Output the (x, y) coordinate of the center of the cell containing the given text.  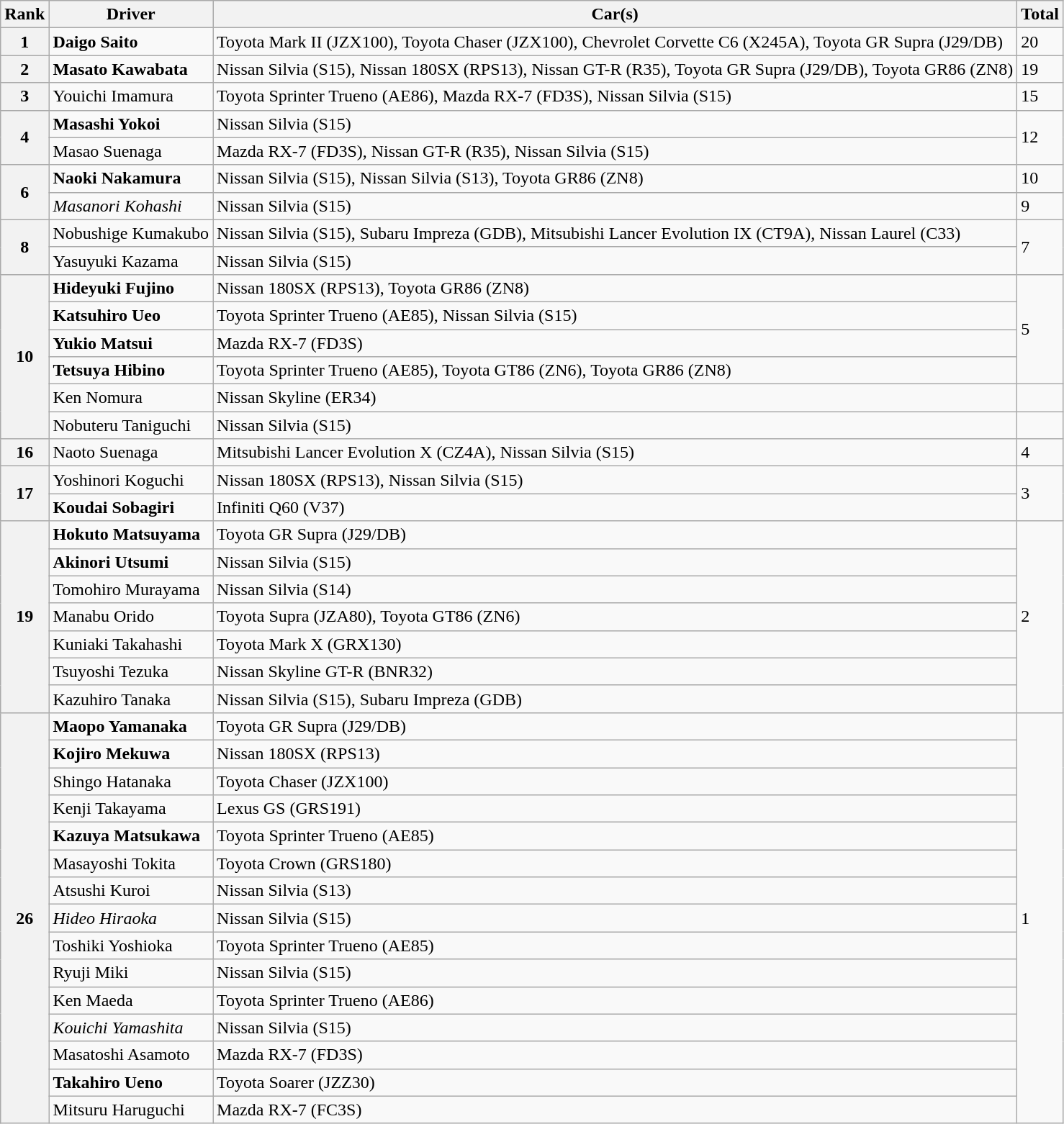
Daigo Saito (131, 42)
Nissan Silvia (S14) (615, 589)
Mitsuru Haruguchi (131, 1110)
Hideyuki Fujino (131, 288)
Mazda RX-7 (FC3S) (615, 1110)
7 (1040, 247)
Nissan Skyline (ER34) (615, 398)
Masanori Kohashi (131, 206)
Mazda RX-7 (FD3S), Nissan GT-R (R35), Nissan Silvia (S15) (615, 151)
Nissan 180SX (RPS13), Toyota GR86 (ZN8) (615, 288)
Katsuhiro Ueo (131, 315)
Nobushige Kumakubo (131, 233)
8 (24, 247)
Manabu Orido (131, 617)
Nissan Silvia (S15), Nissan Silvia (S13), Toyota GR86 (ZN8) (615, 178)
Naoto Suenaga (131, 453)
Ken Maeda (131, 1000)
Hokuto Matsuyama (131, 535)
Tomohiro Murayama (131, 589)
15 (1040, 96)
Kazuya Matsukawa (131, 836)
Youichi Imamura (131, 96)
9 (1040, 206)
Ken Nomura (131, 398)
Kazuhiro Tanaka (131, 699)
Masashi Yokoi (131, 124)
Masatoshi Asamoto (131, 1055)
Nissan Silvia (S15), Subaru Impreza (GDB) (615, 699)
Toyota Chaser (JZX100) (615, 781)
Nissan Silvia (S13) (615, 891)
Toyota Soarer (JZZ30) (615, 1082)
Toyota Mark X (GRX130) (615, 644)
6 (24, 192)
Toyota Sprinter Trueno (AE86) (615, 1000)
Nissan 180SX (RPS13), Nissan Silvia (S15) (615, 480)
Kuniaki Takahashi (131, 644)
5 (1040, 329)
Atsushi Kuroi (131, 891)
Toyota Crown (GRS180) (615, 864)
Car(s) (615, 14)
Infiniti Q60 (V37) (615, 507)
Nissan Silvia (S15), Subaru Impreza (GDB), Mitsubishi Lancer Evolution IX (CT9A), Nissan Laurel (C33) (615, 233)
Hideo Hiraoka (131, 918)
Naoki Nakamura (131, 178)
Masayoshi Tokita (131, 864)
Kojiro Mekuwa (131, 753)
20 (1040, 42)
Akinori Utsumi (131, 562)
Maopo Yamanaka (131, 726)
Tsuyoshi Tezuka (131, 671)
12 (1040, 137)
Nobuteru Taniguchi (131, 425)
Shingo Hatanaka (131, 781)
Yukio Matsui (131, 343)
Kenji Takayama (131, 809)
Driver (131, 14)
Yoshinori Koguchi (131, 480)
Nissan Skyline GT-R (BNR32) (615, 671)
Toyota Sprinter Trueno (AE86), Mazda RX-7 (FD3S), Nissan Silvia (S15) (615, 96)
Toyota Mark II (JZX100), Toyota Chaser (JZX100), Chevrolet Corvette C6 (X245A), Toyota GR Supra (J29/DB) (615, 42)
Masato Kawabata (131, 69)
Nissan 180SX (RPS13) (615, 753)
Mitsubishi Lancer Evolution X (CZ4A), Nissan Silvia (S15) (615, 453)
Total (1040, 14)
Masao Suenaga (131, 151)
26 (24, 918)
17 (24, 494)
Rank (24, 14)
Ryuji Miki (131, 973)
Takahiro Ueno (131, 1082)
Kouichi Yamashita (131, 1028)
Koudai Sobagiri (131, 507)
Toyota Sprinter Trueno (AE85), Nissan Silvia (S15) (615, 315)
Toyota Supra (JZA80), Toyota GT86 (ZN6) (615, 617)
Toshiki Yoshioka (131, 946)
Nissan Silvia (S15), Nissan 180SX (RPS13), Nissan GT-R (R35), Toyota GR Supra (J29/DB), Toyota GR86 (ZN8) (615, 69)
Lexus GS (GRS191) (615, 809)
Toyota Sprinter Trueno (AE85), Toyota GT86 (ZN6), Toyota GR86 (ZN8) (615, 371)
16 (24, 453)
Tetsuya Hibino (131, 371)
Yasuyuki Kazama (131, 260)
